Search for the cell housing the specified text and yield its (x, y) center coordinate. 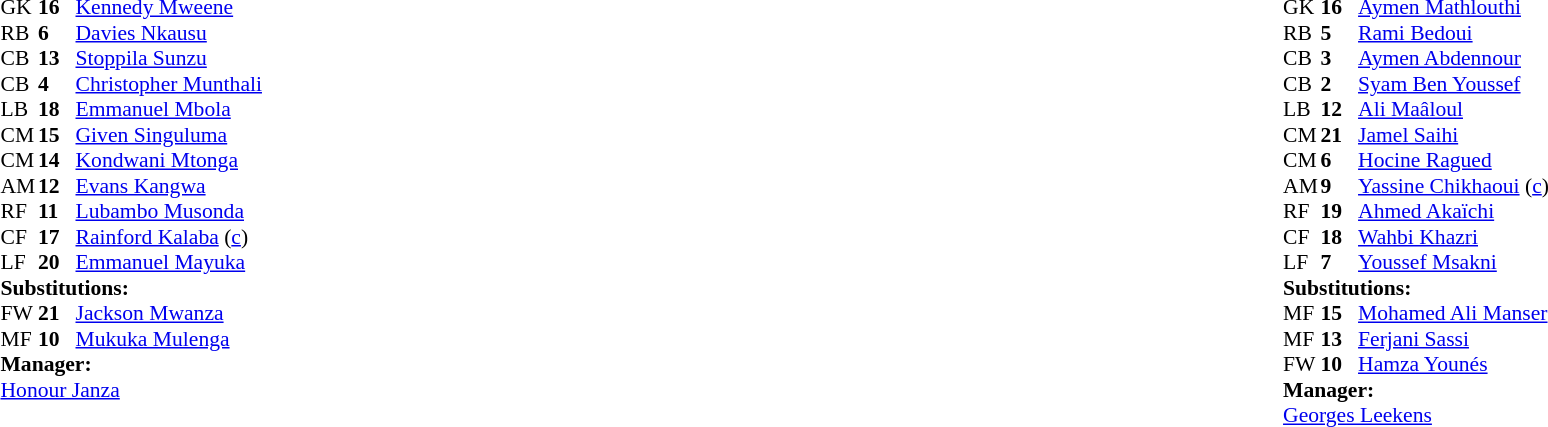
Substitutions: (134, 288)
5 (1340, 33)
Mukuka Mulenga (172, 339)
Evans Kangwa (172, 186)
Christopher Munthali (172, 84)
Rainford Kalaba (c) (172, 237)
Emmanuel Mayuka (172, 263)
Davies Nkausu (172, 33)
20 (57, 263)
Kondwani Mtonga (172, 161)
17 (57, 237)
Stoppila Sunzu (172, 59)
2 (1340, 84)
9 (1340, 186)
Given Singuluma (172, 135)
Emmanuel Mbola (172, 109)
19 (1340, 211)
Lubambo Musonda (172, 211)
Manager: (134, 365)
14 (57, 161)
Honour Janza (134, 390)
Jackson Mwanza (172, 313)
7 (1340, 263)
4 (57, 84)
3 (1340, 59)
11 (57, 211)
